From the cell containing the given text, extract its center point as (x, y) coordinate. 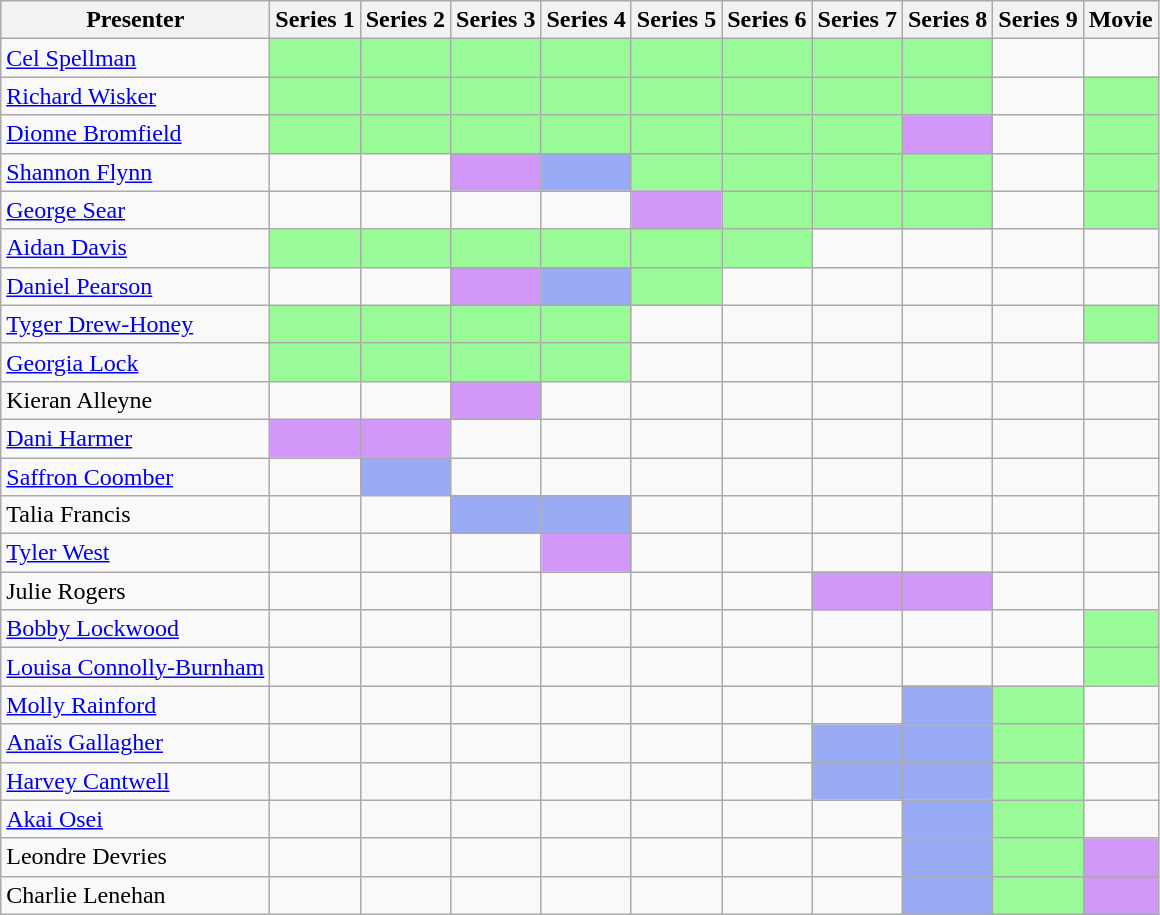
Shannon Flynn (136, 172)
Series 6 (767, 20)
Aidan Davis (136, 248)
Richard Wisker (136, 96)
Charlie Lenehan (136, 895)
Kieran Alleyne (136, 400)
Louisa Connolly-Burnham (136, 667)
Presenter (136, 20)
Saffron Coomber (136, 477)
Talia Francis (136, 515)
Series 3 (496, 20)
Series 2 (405, 20)
Movie (1120, 20)
Georgia Lock (136, 362)
Series 9 (1038, 20)
Leondre Devries (136, 857)
Julie Rogers (136, 591)
Series 5 (676, 20)
George Sear (136, 210)
Series 1 (315, 20)
Anaïs Gallagher (136, 743)
Daniel Pearson (136, 286)
Series 4 (586, 20)
Tyger Drew-Honey (136, 324)
Cel Spellman (136, 58)
Dani Harmer (136, 438)
Molly Rainford (136, 705)
Dionne Bromfield (136, 134)
Series 8 (947, 20)
Series 7 (857, 20)
Tyler West (136, 553)
Akai Osei (136, 819)
Harvey Cantwell (136, 781)
Bobby Lockwood (136, 629)
